Locate the cell with the specified text and output its [x, y] center coordinate. 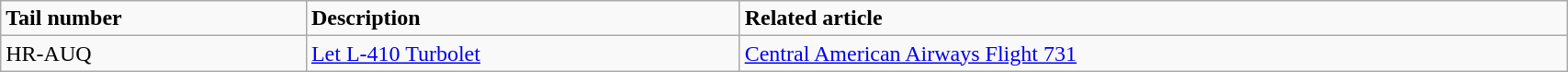
Let L-410 Turbolet [523, 54]
Related article [1153, 18]
Description [523, 18]
Central American Airways Flight 731 [1153, 54]
Tail number [154, 18]
HR-AUQ [154, 54]
